Locate the cell with the specified text and output its (x, y) center coordinate. 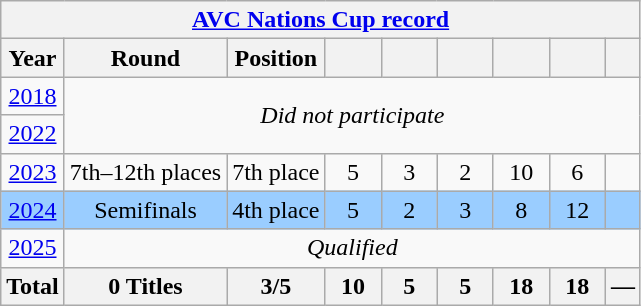
2023 (33, 172)
Position (276, 58)
8 (521, 210)
4th place (276, 210)
2024 (33, 210)
2025 (33, 248)
2018 (33, 96)
6 (577, 172)
0 Titles (145, 286)
Total (33, 286)
Did not participate (352, 115)
Semifinals (145, 210)
Round (145, 58)
Qualified (352, 248)
2022 (33, 134)
— (622, 286)
12 (577, 210)
7th place (276, 172)
7th–12th places (145, 172)
3/5 (276, 286)
AVC Nations Cup record (321, 20)
Year (33, 58)
